Extract the [x, y] coordinate from the center of the cell holding the provided text.  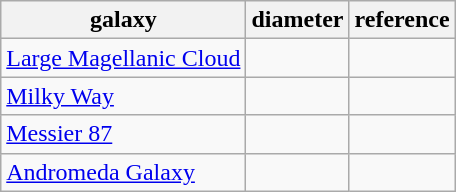
reference [402, 20]
Messier 87 [124, 134]
diameter [298, 20]
Andromeda Galaxy [124, 172]
Large Magellanic Cloud [124, 58]
galaxy [124, 20]
Milky Way [124, 96]
